Detect which cell encompasses the target text, then output its [X, Y] center coordinate. 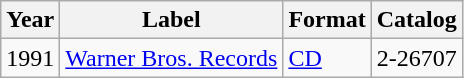
Format [327, 20]
Label [172, 20]
2-26707 [416, 58]
CD [327, 58]
Catalog [416, 20]
1991 [30, 58]
Year [30, 20]
Warner Bros. Records [172, 58]
